Find where the given text appears and provide that cell's center as (x, y) coordinate. 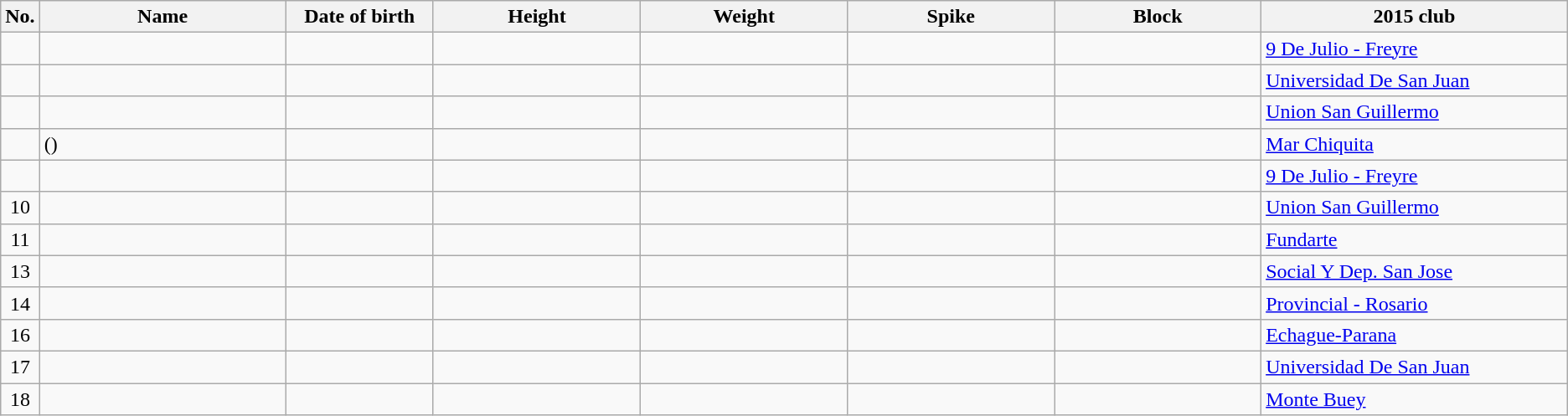
Weight (744, 17)
Height (536, 17)
18 (20, 399)
Echague-Parana (1415, 335)
Social Y Dep. San Jose (1415, 271)
16 (20, 335)
Name (162, 17)
10 (20, 208)
17 (20, 367)
14 (20, 303)
Block (1158, 17)
() (162, 144)
2015 club (1415, 17)
No. (20, 17)
13 (20, 271)
Provincial - Rosario (1415, 303)
Spike (952, 17)
Monte Buey (1415, 399)
Date of birth (359, 17)
11 (20, 239)
Fundarte (1415, 239)
Mar Chiquita (1415, 144)
